Provide the [x, y] coordinate of the cell's center where the given text is located.  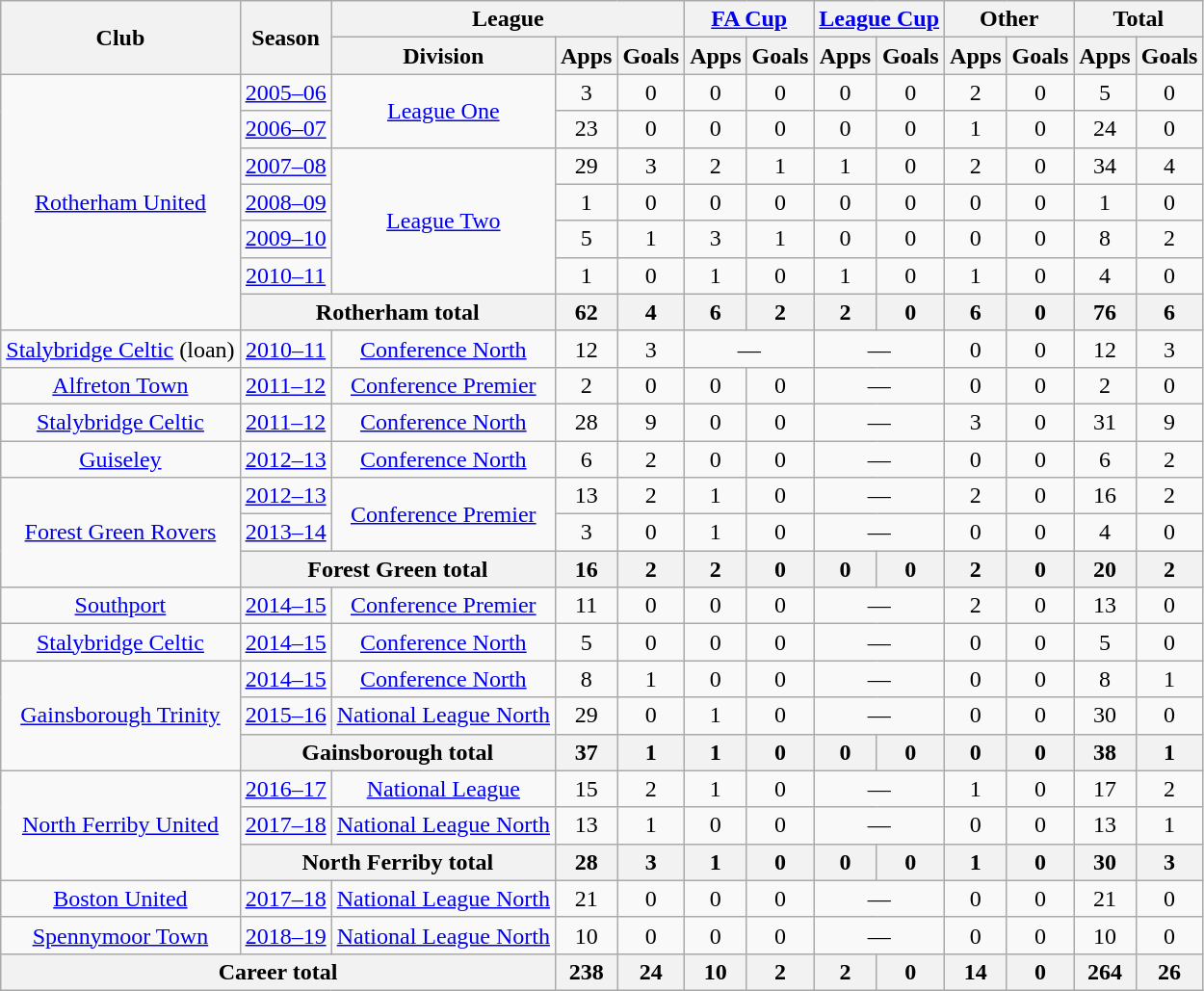
Southport [120, 606]
2007–08 [285, 166]
14 [976, 972]
Season [285, 38]
26 [1169, 972]
2008–09 [285, 202]
League Cup [879, 19]
League One [443, 111]
Guiseley [120, 459]
North Ferriby United [120, 825]
2016–17 [285, 789]
15 [586, 789]
2006–07 [285, 129]
FA Cup [749, 19]
Alfreton Town [120, 385]
Gainsborough total [397, 752]
17 [1105, 789]
League [508, 19]
62 [586, 312]
Boston United [120, 899]
264 [1105, 972]
238 [586, 972]
National League [443, 789]
2018–19 [285, 935]
2005–06 [285, 92]
Division [443, 56]
34 [1105, 166]
Forest Green total [397, 569]
23 [586, 129]
Stalybridge Celtic (loan) [120, 349]
Club [120, 38]
Other [1009, 19]
Rotherham total [397, 312]
Total [1139, 19]
31 [1105, 422]
76 [1105, 312]
38 [1105, 752]
Spennymoor Town [120, 935]
2015–16 [285, 716]
20 [1105, 569]
2013–14 [285, 533]
37 [586, 752]
Rotherham United [120, 202]
League Two [443, 221]
Gainsborough Trinity [120, 716]
North Ferriby total [397, 862]
2009–10 [285, 239]
11 [586, 606]
Forest Green Rovers [120, 533]
Career total [278, 972]
